Output the (x, y) coordinate of the center of the cell containing the given text.  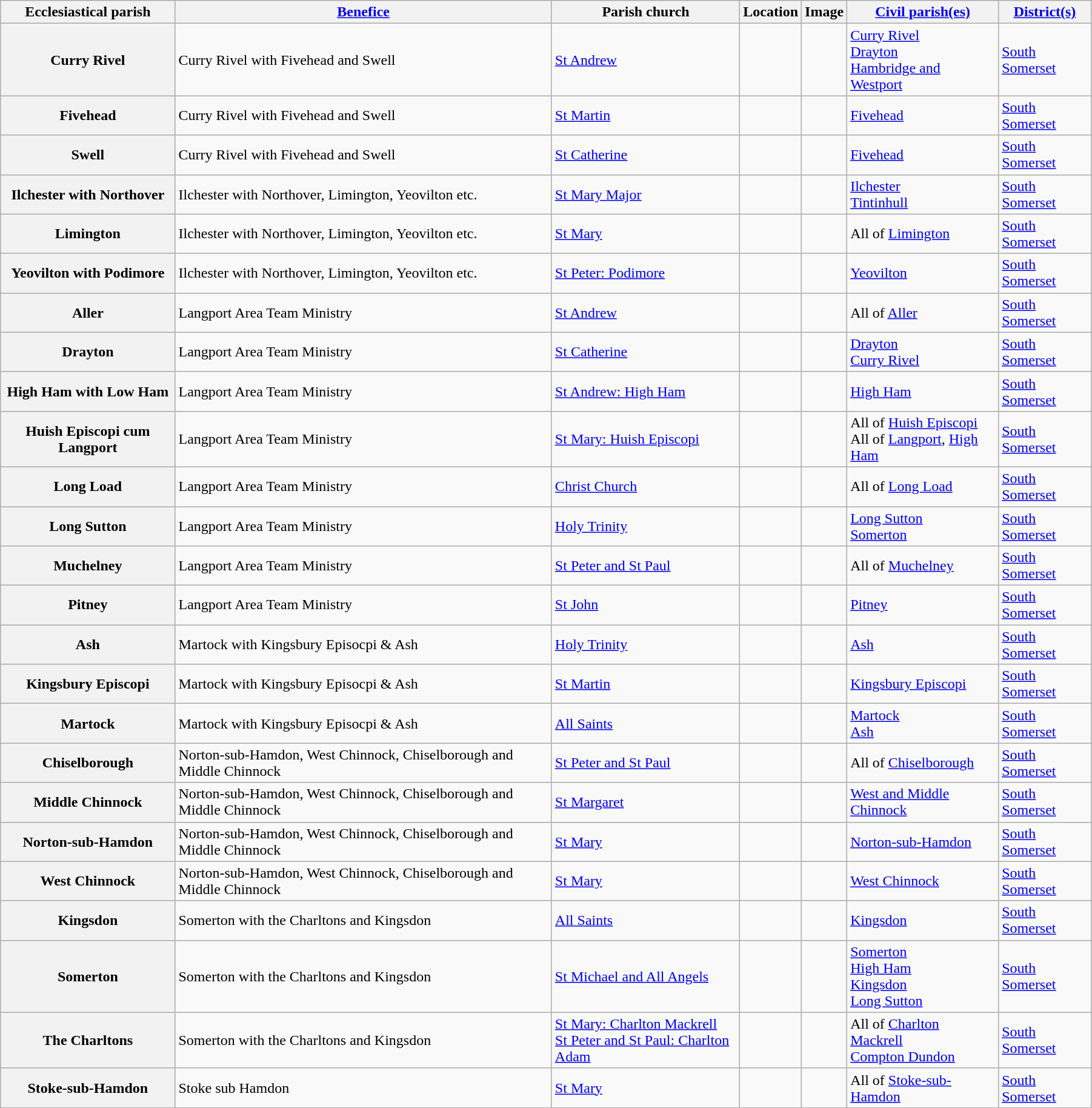
Yeovilton with Podimore (88, 273)
St Andrew: High Ham (645, 392)
Somerton (88, 976)
Swell (88, 155)
Muchelney (88, 566)
All of Muchelney (923, 566)
St John (645, 605)
Location (771, 12)
Somerton High Ham Kingsdon Long Sutton (923, 976)
All of Limington (923, 234)
Image (824, 12)
Chiselborough (88, 763)
St Peter: Podimore (645, 273)
All of Huish EpiscopiAll of Langport, High Ham (923, 439)
St Margaret (645, 803)
West and Middle Chinnock (923, 803)
District(s) (1045, 12)
Martock (88, 724)
All of Long Load (923, 486)
Long Load (88, 486)
Curry Rivel Drayton Hambridge and Westport (923, 59)
Aller (88, 313)
The Charltons (88, 1040)
Ilchester Tintinhull (923, 194)
Long Sutton (88, 526)
Middle Chinnock (88, 803)
Stoke-sub-Hamdon (88, 1087)
All of Aller (923, 313)
Benefice (364, 12)
Huish Episcopi cum Langport (88, 439)
All of Chiselborough (923, 763)
Parish church (645, 12)
Christ Church (645, 486)
Ecclesiastical parish (88, 12)
St Mary Major (645, 194)
High Ham (923, 392)
High Ham with Low Ham (88, 392)
Yeovilton (923, 273)
Martock Ash (923, 724)
Curry Rivel (88, 59)
Long Sutton Somerton (923, 526)
All of Stoke-sub-Hamdon (923, 1087)
Drayton Curry Rivel (923, 352)
Limington (88, 234)
Ilchester with Northover (88, 194)
St Mary: Charlton Mackrell St Peter and St Paul: Charlton Adam (645, 1040)
St Mary: Huish Episcopi (645, 439)
Civil parish(es) (923, 12)
Stoke sub Hamdon (364, 1087)
St Michael and All Angels (645, 976)
Drayton (88, 352)
All of Charlton Mackrell Compton Dundon (923, 1040)
